Return the [x, y] coordinate for the center point of the cell that contains the specified text.  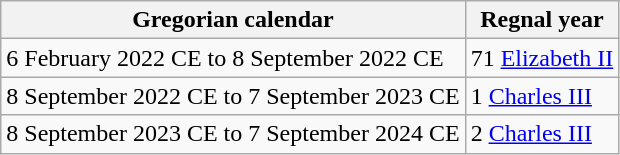
Regnal year [542, 20]
71 Elizabeth II [542, 58]
2 Charles III [542, 134]
8 September 2023 CE to 7 September 2024 CE [233, 134]
6 February 2022 CE to 8 September 2022 CE [233, 58]
1 Charles III [542, 96]
Gregorian calendar [233, 20]
8 September 2022 CE to 7 September 2023 CE [233, 96]
